Capture the cell that displays the provided text and extract its (X, Y) central coordinate. 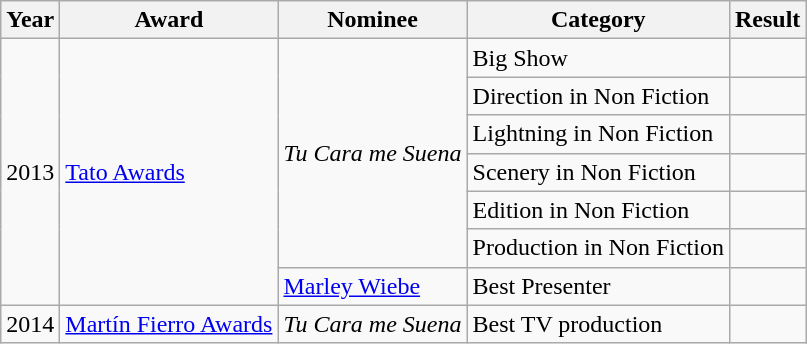
Big Show (598, 58)
Edition in Non Fiction (598, 210)
Direction in Non Fiction (598, 96)
2014 (30, 324)
Best TV production (598, 324)
Award (169, 20)
Year (30, 20)
Scenery in Non Fiction (598, 172)
Best Presenter (598, 286)
Marley Wiebe (372, 286)
2013 (30, 172)
Lightning in Non Fiction (598, 134)
Category (598, 20)
Production in Non Fiction (598, 248)
Nominee (372, 20)
Martín Fierro Awards (169, 324)
Result (767, 20)
Tato Awards (169, 172)
